Find where the given text appears and provide that cell's center as (x, y) coordinate. 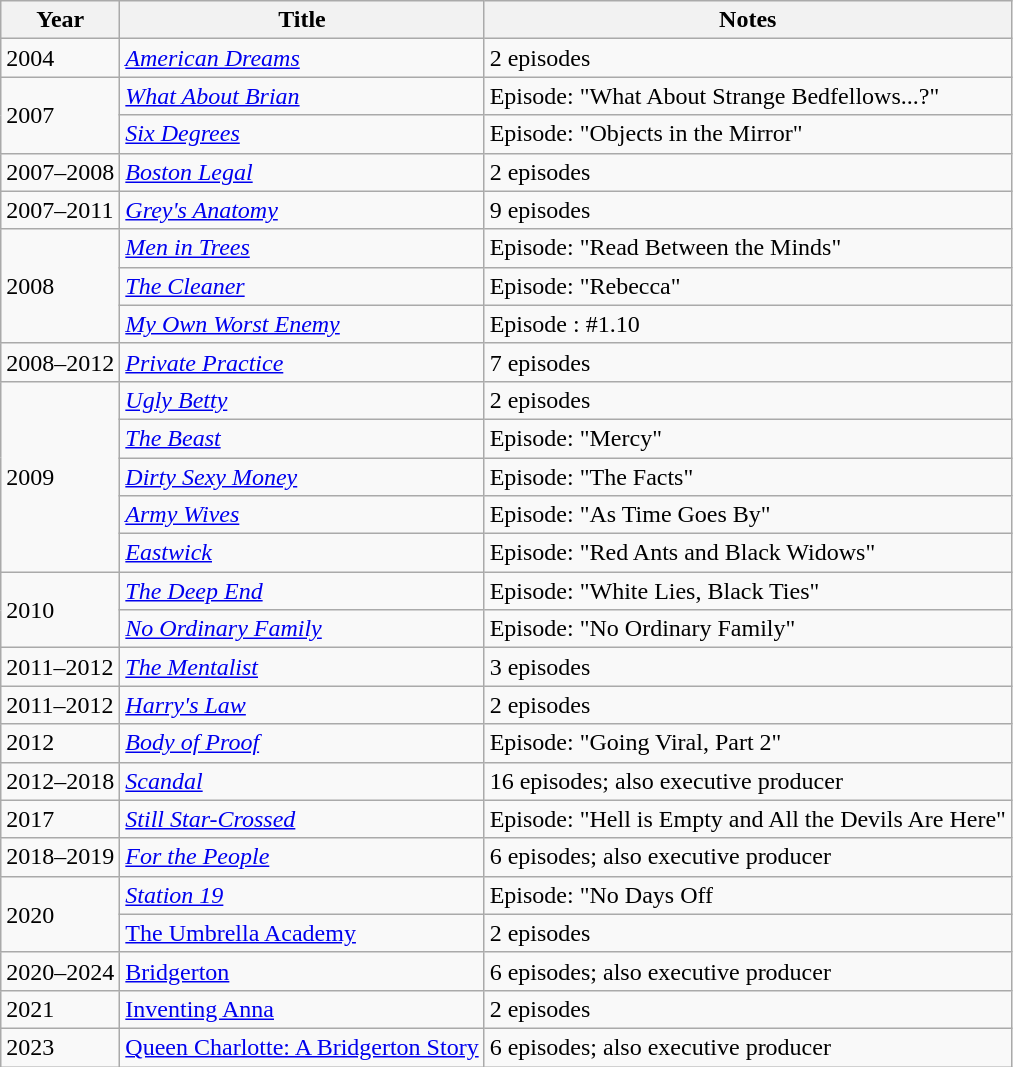
Episode: "Mercy" (748, 438)
Harry's Law (302, 705)
My Own Worst Enemy (302, 324)
Episode: "No Ordinary Family" (748, 629)
Boston Legal (302, 172)
2017 (60, 819)
Station 19 (302, 895)
The Mentalist (302, 667)
Episode: "Read Between the Minds" (748, 248)
2009 (60, 476)
Episode: "Going Viral, Part 2" (748, 743)
2012–2018 (60, 781)
Grey's Anatomy (302, 210)
2020–2024 (60, 971)
Title (302, 20)
No Ordinary Family (302, 629)
Episode: "The Facts" (748, 477)
2023 (60, 1047)
Episode: "Red Ants and Black Widows" (748, 553)
2018–2019 (60, 857)
3 episodes (748, 667)
Episode: "No Days Off (748, 895)
American Dreams (302, 58)
7 episodes (748, 362)
Year (60, 20)
2020 (60, 914)
2012 (60, 743)
Episode: "Objects in the Mirror" (748, 134)
Episode: "As Time Goes By" (748, 515)
The Umbrella Academy (302, 933)
16 episodes; also executive producer (748, 781)
The Deep End (302, 591)
Men in Trees (302, 248)
2007–2011 (60, 210)
For the People (302, 857)
Body of Proof (302, 743)
Queen Charlotte: A Bridgerton Story (302, 1047)
Dirty Sexy Money (302, 477)
Still Star-Crossed (302, 819)
2007 (60, 115)
2008 (60, 286)
Episode: "Rebecca" (748, 286)
Private Practice (302, 362)
Episode: "White Lies, Black Ties" (748, 591)
2021 (60, 1009)
2010 (60, 610)
Episode : #1.10 (748, 324)
Six Degrees (302, 134)
Episode: "What About Strange Bedfellows...?" (748, 96)
Episode: "Hell is Empty and All the Devils Are Here" (748, 819)
Eastwick (302, 553)
Notes (748, 20)
The Beast (302, 438)
What About Brian (302, 96)
9 episodes (748, 210)
2007–2008 (60, 172)
The Cleaner (302, 286)
Inventing Anna (302, 1009)
Scandal (302, 781)
2008–2012 (60, 362)
Bridgerton (302, 971)
Army Wives (302, 515)
2004 (60, 58)
Ugly Betty (302, 400)
